Pinpoint the cell where the given text exists, returning its (x, y) midpoint coordinate. 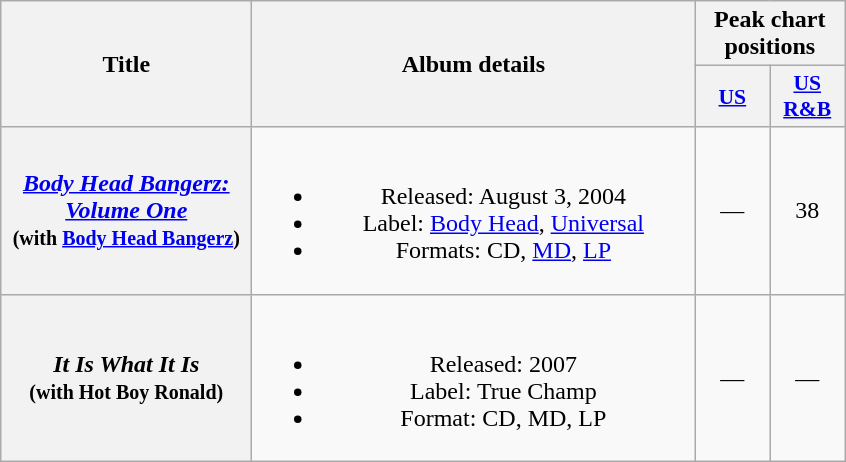
Released: August 3, 2004Label: Body Head, UniversalFormats: CD, MD, LP (474, 210)
38 (808, 210)
US R&B (808, 96)
Album details (474, 64)
Peak chart positions (770, 34)
Body Head Bangerz: Volume One(with Body Head Bangerz) (126, 210)
It Is What It Is(with Hot Boy Ronald) (126, 378)
Released: 2007Label: True ChampFormat: CD, MD, LP (474, 378)
US (732, 96)
Title (126, 64)
